Return [X, Y] of the center of cell containing provided text 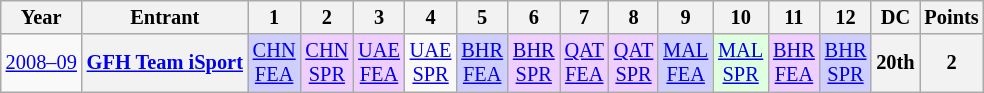
4 [431, 17]
MALFEA [686, 63]
20th [895, 63]
9 [686, 17]
7 [584, 17]
1 [274, 17]
DC [895, 17]
12 [846, 17]
Entrant [165, 17]
5 [482, 17]
GFH Team iSport [165, 63]
Year [42, 17]
CHNSPR [326, 63]
UAEFEA [379, 63]
UAESPR [431, 63]
CHNFEA [274, 63]
8 [634, 17]
Points [952, 17]
QATSPR [634, 63]
QATFEA [584, 63]
2008–09 [42, 63]
11 [794, 17]
6 [534, 17]
10 [740, 17]
3 [379, 17]
MALSPR [740, 63]
